Locate the cell with the specified text and output its [x, y] center coordinate. 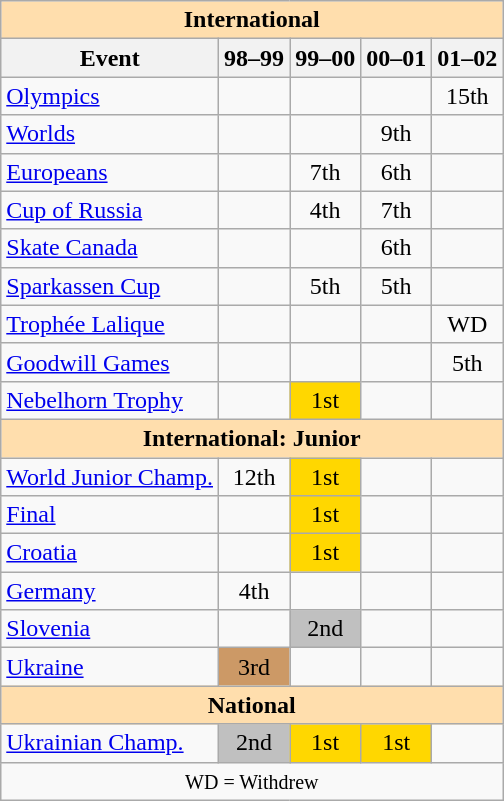
National [252, 705]
Ukrainian Champ. [110, 743]
Europeans [110, 172]
WD [468, 324]
Trophée Lalique [110, 324]
Cup of Russia [110, 210]
99–00 [326, 58]
00–01 [396, 58]
Final [110, 515]
3rd [254, 667]
Olympics [110, 96]
9th [396, 134]
Ukraine [110, 667]
Sparkassen Cup [110, 286]
Nebelhorn Trophy [110, 400]
Worlds [110, 134]
98–99 [254, 58]
01–02 [468, 58]
International: Junior [252, 438]
International [252, 20]
Slovenia [110, 629]
Croatia [110, 553]
Germany [110, 591]
12th [254, 477]
Goodwill Games [110, 362]
Event [110, 58]
15th [468, 96]
World Junior Champ. [110, 477]
Skate Canada [110, 248]
WD = Withdrew [252, 781]
